Identify which cell holds the provided text, then report its (x, y) central coordinate. 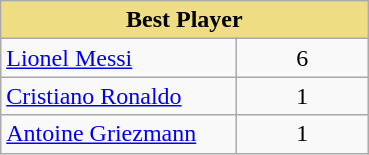
Lionel Messi (119, 58)
Cristiano Ronaldo (119, 96)
6 (302, 58)
Best Player (184, 20)
Antoine Griezmann (119, 134)
